Provide the [X, Y] coordinate of the cell's center where the given text is located.  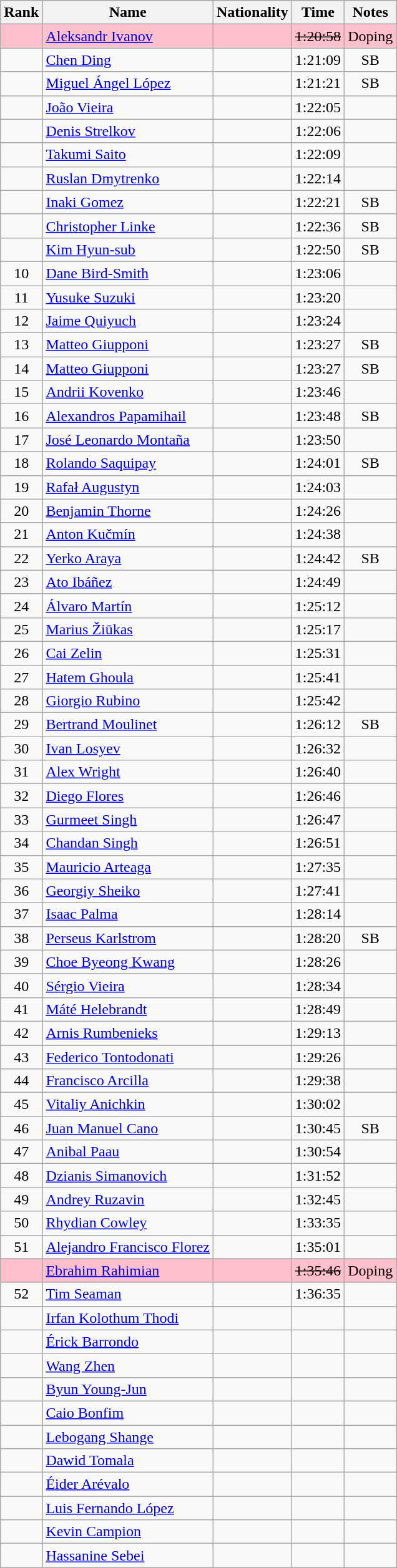
31 [21, 772]
Cai Zelin [128, 653]
1:22:21 [318, 202]
Álvaro Martín [128, 606]
1:28:26 [318, 962]
52 [21, 1294]
30 [21, 748]
Giorgio Rubino [128, 701]
36 [21, 891]
Choe Byeong Kwang [128, 962]
Miguel Ángel López [128, 84]
Vitaliy Anichkin [128, 1105]
Dzianis Simanovich [128, 1176]
18 [21, 463]
1:22:09 [318, 155]
12 [21, 321]
1:21:09 [318, 60]
1:29:26 [318, 1057]
1:29:38 [318, 1081]
41 [21, 1009]
37 [21, 914]
Gurmeet Singh [128, 820]
50 [21, 1223]
19 [21, 487]
1:24:03 [318, 487]
1:24:49 [318, 582]
Aleksandr Ivanov [128, 36]
Georgiy Sheiko [128, 891]
1:26:32 [318, 748]
Anton Kučmín [128, 535]
Rhydian Cowley [128, 1223]
Chen Ding [128, 60]
1:26:51 [318, 843]
1:35:46 [318, 1270]
45 [21, 1105]
1:27:35 [318, 867]
25 [21, 629]
Éider Arévalo [128, 1484]
1:26:47 [318, 820]
1:25:31 [318, 653]
Chandan Singh [128, 843]
21 [21, 535]
24 [21, 606]
1:26:46 [318, 796]
1:32:45 [318, 1199]
48 [21, 1176]
38 [21, 938]
1:22:50 [318, 249]
1:28:20 [318, 938]
Diego Flores [128, 796]
1:25:41 [318, 677]
Arnis Rumbenieks [128, 1033]
1:30:02 [318, 1105]
Hassanine Sebei [128, 1556]
Isaac Palma [128, 914]
27 [21, 677]
Wang Zhen [128, 1365]
Kim Hyun-sub [128, 249]
Rolando Saquipay [128, 463]
13 [21, 345]
1:22:36 [318, 226]
Name [128, 12]
Bertrand Moulinet [128, 725]
1:24:38 [318, 535]
Jaime Quiyuch [128, 321]
Time [318, 12]
Benjamin Thorne [128, 511]
1:26:12 [318, 725]
Ruslan Dmytrenko [128, 178]
26 [21, 653]
Alejandro Francisco Florez [128, 1247]
1:23:46 [318, 392]
1:25:12 [318, 606]
28 [21, 701]
1:30:45 [318, 1128]
Lebogang Shange [128, 1436]
29 [21, 725]
Notes [371, 12]
Tim Seaman [128, 1294]
1:26:40 [318, 772]
Juan Manuel Cano [128, 1128]
Andrey Ruzavin [128, 1199]
Anibal Paau [128, 1152]
43 [21, 1057]
Sérgio Vieira [128, 985]
1:24:42 [318, 558]
1:21:21 [318, 84]
Irfan Kolothum Thodi [128, 1318]
1:22:05 [318, 107]
46 [21, 1128]
49 [21, 1199]
Alexandros Papamihail [128, 416]
Denis Strelkov [128, 131]
1:33:35 [318, 1223]
Inaki Gomez [128, 202]
1:24:26 [318, 511]
Perseus Karlstrom [128, 938]
40 [21, 985]
Ivan Losyev [128, 748]
1:22:14 [318, 178]
51 [21, 1247]
Nationality [253, 12]
22 [21, 558]
47 [21, 1152]
Dane Bird-Smith [128, 273]
1:23:24 [318, 321]
Marius Žiūkas [128, 629]
33 [21, 820]
35 [21, 867]
1:20:58 [318, 36]
1:23:20 [318, 298]
1:24:01 [318, 463]
Federico Tontodonati [128, 1057]
Alex Wright [128, 772]
1:23:06 [318, 273]
32 [21, 796]
Érick Barrondo [128, 1342]
Yerko Araya [128, 558]
1:27:41 [318, 891]
Ebrahim Rahimian [128, 1270]
11 [21, 298]
1:35:01 [318, 1247]
1:25:42 [318, 701]
Rafał Augustyn [128, 487]
1:28:49 [318, 1009]
1:25:17 [318, 629]
39 [21, 962]
Kevin Campion [128, 1532]
20 [21, 511]
1:30:54 [318, 1152]
Ato Ibáñez [128, 582]
Andrii Kovenko [128, 392]
Mauricio Arteaga [128, 867]
42 [21, 1033]
Takumi Saito [128, 155]
10 [21, 273]
1:23:48 [318, 416]
1:22:06 [318, 131]
Christopher Linke [128, 226]
José Leonardo Montaña [128, 440]
44 [21, 1081]
1:28:14 [318, 914]
João Vieira [128, 107]
23 [21, 582]
Rank [21, 12]
16 [21, 416]
Caio Bonfim [128, 1413]
1:29:13 [318, 1033]
Byun Young-Jun [128, 1389]
1:31:52 [318, 1176]
34 [21, 843]
17 [21, 440]
Dawid Tomala [128, 1461]
1:23:50 [318, 440]
Luis Fernando López [128, 1508]
1:28:34 [318, 985]
Máté Helebrandt [128, 1009]
Francisco Arcilla [128, 1081]
15 [21, 392]
1:36:35 [318, 1294]
Hatem Ghoula [128, 677]
Yusuke Suzuki [128, 298]
14 [21, 369]
